Provide the (X, Y) coordinate of the cell's center where the given text is located.  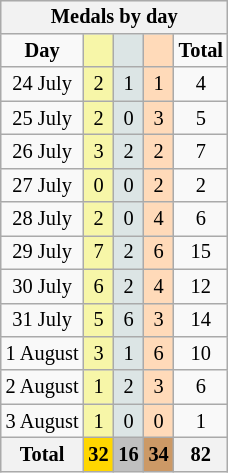
34 (159, 455)
29 July (42, 253)
31 July (42, 320)
10 (201, 354)
Day (42, 51)
25 July (42, 118)
3 August (42, 421)
15 (201, 253)
27 July (42, 185)
2 August (42, 387)
32 (98, 455)
24 July (42, 84)
16 (129, 455)
82 (201, 455)
Medals by day (114, 17)
30 July (42, 286)
28 July (42, 219)
12 (201, 286)
1 August (42, 354)
14 (201, 320)
26 July (42, 152)
